Search for the cell housing the specified text and yield its [x, y] center coordinate. 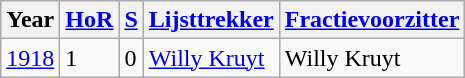
1918 [30, 58]
Year [30, 20]
1 [90, 58]
S [131, 20]
HoR [90, 20]
0 [131, 58]
Fractievoorzitter [372, 20]
Lijsttrekker [211, 20]
